Scan for the cell matching the given text and deliver its (x, y) coordinate at center. 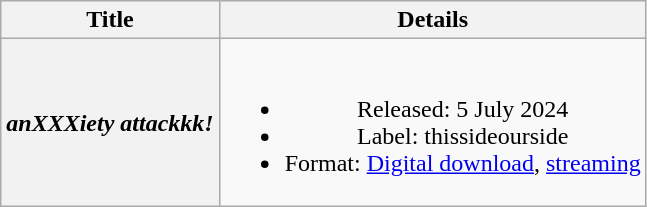
Released: 5 July 2024Label: thissideoursideFormat: Digital download, streaming (432, 122)
Title (110, 20)
Details (432, 20)
anXXXiety attackkk! (110, 122)
